Scan for the cell matching the given text and deliver its [x, y] coordinate at center. 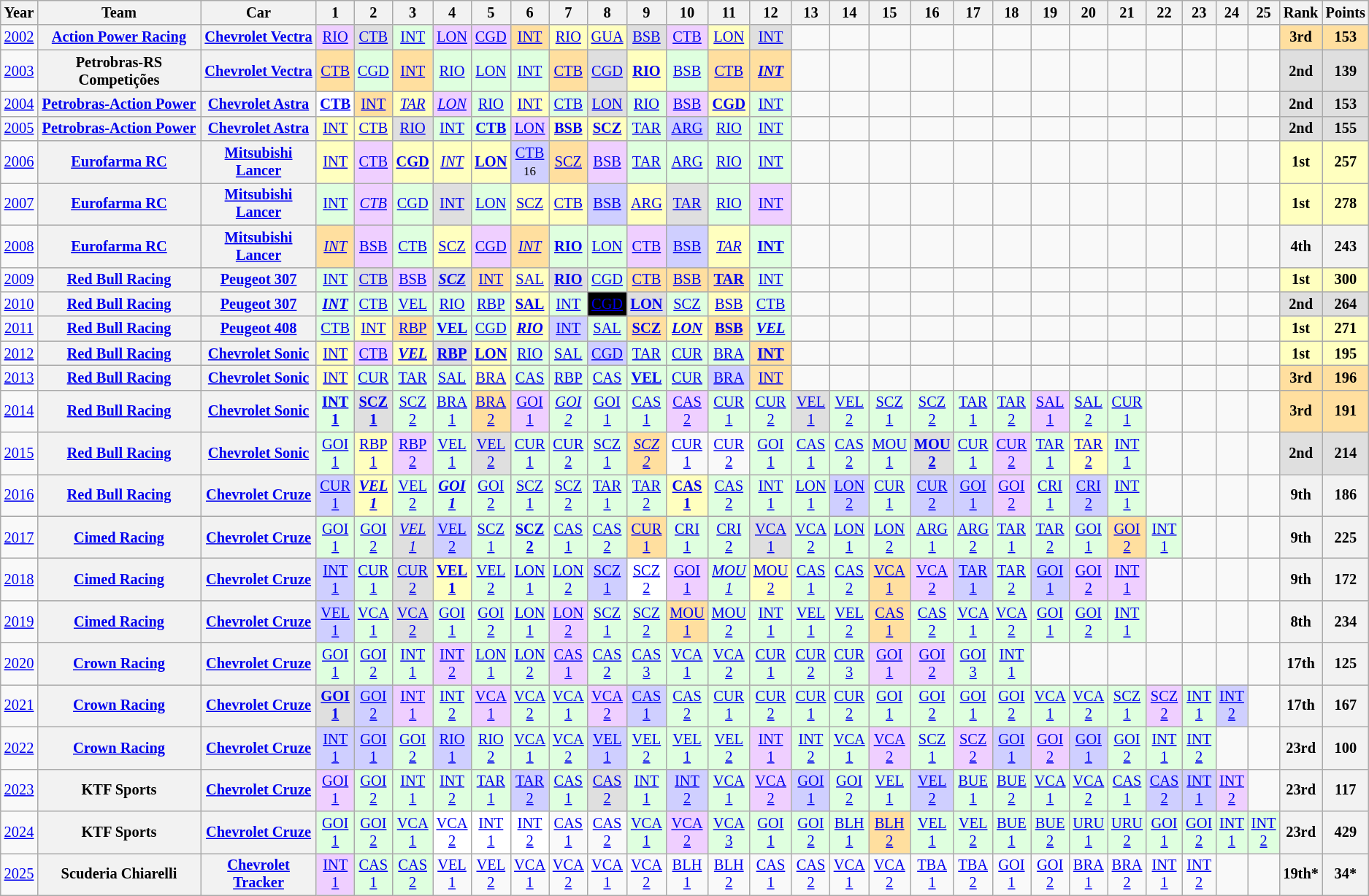
RIO2 [491, 748]
2020 [19, 664]
RBP1 [374, 453]
234 [1346, 621]
URU1 [1088, 832]
9 [646, 12]
2009 [19, 280]
2023 [19, 790]
15 [889, 12]
Car [258, 12]
Team [119, 12]
13 [810, 12]
8th [1300, 621]
CAS3 [646, 664]
18 [1012, 12]
271 [1346, 329]
4th [1300, 246]
CUR3 [850, 664]
Rank [1300, 12]
2006 [19, 162]
12 [771, 12]
167 [1346, 705]
Peugeot 408 [258, 329]
3 [413, 12]
6 [530, 12]
2005 [19, 129]
2 [374, 12]
2024 [19, 832]
2021 [19, 705]
21 [1127, 12]
23 [1199, 12]
2014 [19, 411]
195 [1346, 353]
196 [1346, 378]
10 [686, 12]
2022 [19, 748]
ARG2 [973, 537]
RBP2 [413, 453]
VCA3 [729, 832]
Chevrolet Tracker [258, 874]
24 [1232, 12]
TBA1 [932, 874]
ARG1 [932, 537]
22 [1164, 12]
2011 [19, 329]
2010 [19, 304]
2018 [19, 579]
2016 [19, 495]
2007 [19, 204]
225 [1346, 537]
19th* [1300, 874]
2008 [19, 246]
2003 [19, 71]
257 [1346, 162]
19 [1050, 12]
2025 [19, 874]
CTB16 [530, 162]
25 [1264, 12]
2017 [19, 537]
2015 [19, 453]
Scuderia Chiarelli [119, 874]
2012 [19, 353]
Petrobras-RS Competições [119, 71]
1 [335, 12]
4 [453, 12]
14 [850, 12]
264 [1346, 304]
5 [491, 12]
300 [1346, 280]
100 [1346, 748]
URU2 [1127, 832]
16 [932, 12]
2004 [19, 104]
RIO1 [453, 748]
11 [729, 12]
214 [1346, 453]
2002 [19, 37]
278 [1346, 204]
GOI3 [973, 664]
8 [607, 12]
139 [1346, 71]
117 [1346, 790]
125 [1346, 664]
TBA2 [973, 874]
155 [1346, 129]
7 [568, 12]
Points [1346, 12]
Year [19, 12]
429 [1346, 832]
2013 [19, 378]
243 [1346, 246]
GUA [607, 37]
SAL2 [1088, 411]
186 [1346, 495]
191 [1346, 411]
2019 [19, 621]
17 [973, 12]
172 [1346, 579]
20 [1088, 12]
34* [1346, 874]
SAL1 [1050, 411]
Action Power Racing [119, 37]
